Find where the given text appears and provide that cell's center as (x, y) coordinate. 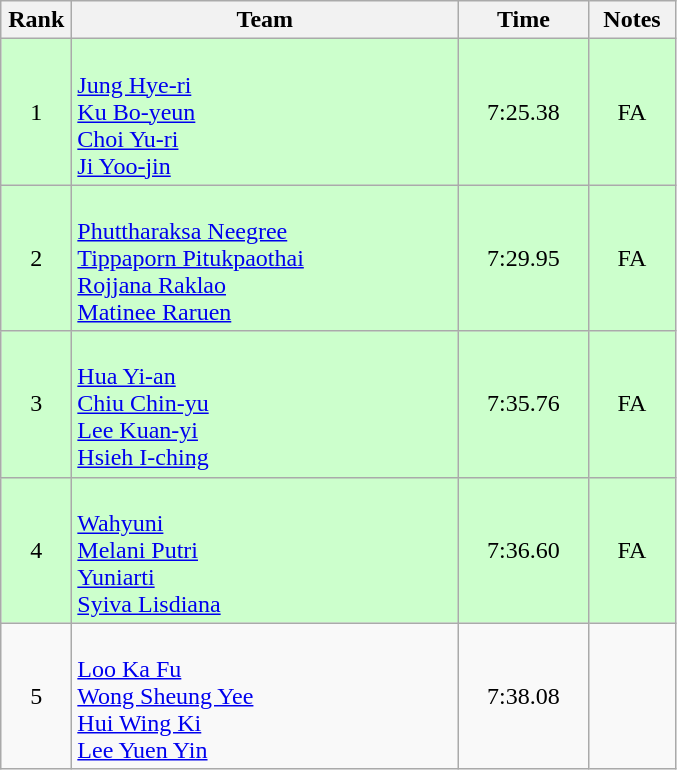
3 (36, 404)
7:36.60 (524, 550)
Hua Yi-anChiu Chin-yuLee Kuan-yiHsieh I-ching (265, 404)
Loo Ka FuWong Sheung YeeHui Wing KiLee Yuen Yin (265, 696)
7:38.08 (524, 696)
Notes (632, 20)
Rank (36, 20)
1 (36, 112)
7:29.95 (524, 258)
2 (36, 258)
Phuttharaksa NeegreeTippaporn PitukpaothaiRojjana RaklaoMatinee Raruen (265, 258)
Jung Hye-riKu Bo-yeunChoi Yu-riJi Yoo-jin (265, 112)
7:35.76 (524, 404)
7:25.38 (524, 112)
4 (36, 550)
5 (36, 696)
Team (265, 20)
Time (524, 20)
WahyuniMelani PutriYuniartiSyiva Lisdiana (265, 550)
